Capture the cell that displays the provided text and extract its [x, y] central coordinate. 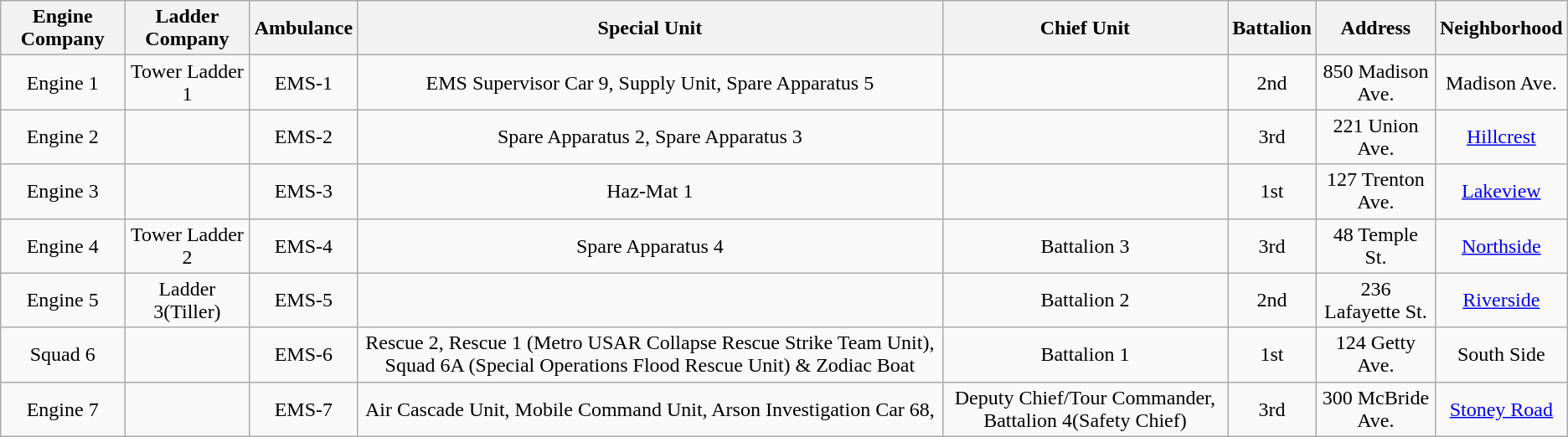
EMS-2 [303, 137]
Riverside [1501, 300]
Ladder Company [188, 28]
Engine 4 [63, 246]
Engine 7 [63, 409]
Engine 2 [63, 137]
Engine 3 [63, 191]
South Side [1501, 355]
Madison Ave. [1501, 82]
Haz-Mat 1 [650, 191]
Battalion 3 [1085, 246]
48 Temple St. [1375, 246]
Spare Apparatus 2, Spare Apparatus 3 [650, 137]
Ladder 3(Tiller) [188, 300]
236 Lafayette St. [1375, 300]
Battalion 2 [1085, 300]
EMS-5 [303, 300]
EMS-1 [303, 82]
Engine 5 [63, 300]
Stoney Road [1501, 409]
Battalion [1272, 28]
Air Cascade Unit, Mobile Command Unit, Arson Investigation Car 68, [650, 409]
Ambulance [303, 28]
124 Getty Ave. [1375, 355]
Battalion 1 [1085, 355]
850 Madison Ave. [1375, 82]
Hillcrest [1501, 137]
EMS-6 [303, 355]
EMS Supervisor Car 9, Supply Unit, Spare Apparatus 5 [650, 82]
Special Unit [650, 28]
Neighborhood [1501, 28]
Rescue 2, Rescue 1 (Metro USAR Collapse Rescue Strike Team Unit), Squad 6A (Special Operations Flood Rescue Unit) & Zodiac Boat [650, 355]
EMS-3 [303, 191]
Engine Company [63, 28]
Tower Ladder 1 [188, 82]
Squad 6 [63, 355]
Lakeview [1501, 191]
EMS-7 [303, 409]
Northside [1501, 246]
Spare Apparatus 4 [650, 246]
221 Union Ave. [1375, 137]
Deputy Chief/Tour Commander, Battalion 4(Safety Chief) [1085, 409]
Address [1375, 28]
Tower Ladder 2 [188, 246]
Chief Unit [1085, 28]
127 Trenton Ave. [1375, 191]
Engine 1 [63, 82]
EMS-4 [303, 246]
300 McBride Ave. [1375, 409]
